Capture the cell that displays the provided text and extract its [X, Y] central coordinate. 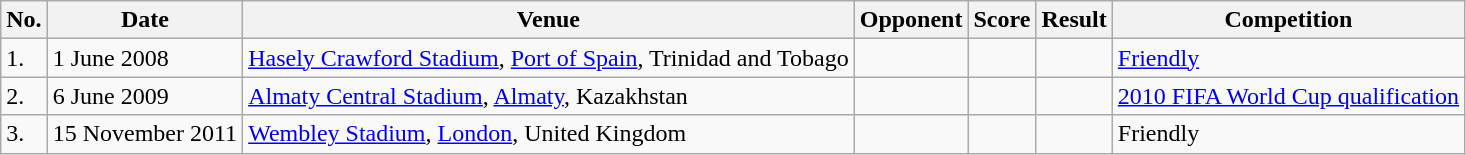
Score [1002, 20]
Date [144, 20]
Venue [549, 20]
1. [24, 58]
No. [24, 20]
Wembley Stadium, London, United Kingdom [549, 134]
6 June 2009 [144, 96]
2. [24, 96]
15 November 2011 [144, 134]
Almaty Central Stadium, Almaty, Kazakhstan [549, 96]
Opponent [911, 20]
3. [24, 134]
Hasely Crawford Stadium, Port of Spain, Trinidad and Tobago [549, 58]
2010 FIFA World Cup qualification [1288, 96]
Competition [1288, 20]
Result [1074, 20]
1 June 2008 [144, 58]
